Return the (x, y) coordinate for the center point of the cell that contains the specified text.  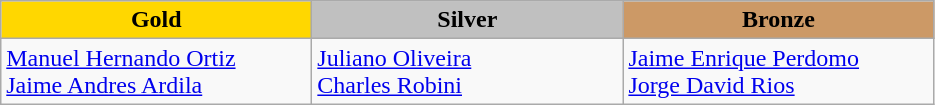
Gold (156, 20)
Jaime Enrique PerdomoJorge David Rios (778, 72)
Manuel Hernando OrtizJaime Andres Ardila (156, 72)
Bronze (778, 20)
Juliano OliveiraCharles Robini (468, 72)
Silver (468, 20)
